Identify which cell holds the provided text, then report its [X, Y] central coordinate. 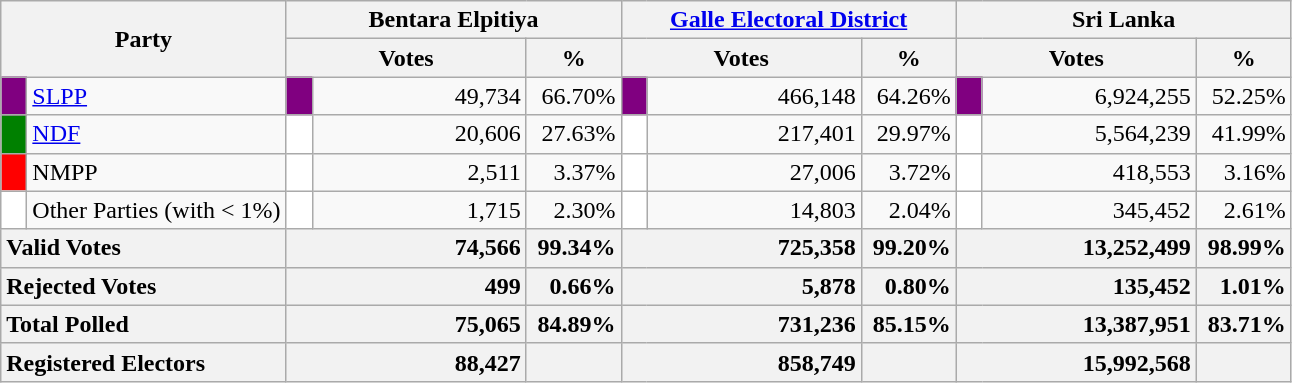
83.71% [1244, 324]
1.01% [1244, 286]
98.99% [1244, 248]
731,236 [741, 324]
88,427 [406, 362]
Sri Lanka [1124, 20]
27,006 [754, 172]
725,358 [741, 248]
858,749 [741, 362]
Galle Electoral District [788, 20]
5,564,239 [1089, 134]
74,566 [406, 248]
466,148 [754, 96]
1,715 [419, 210]
Other Parties (with < 1%) [156, 210]
3.37% [574, 172]
2.30% [574, 210]
66.70% [574, 96]
99.20% [908, 248]
2,511 [419, 172]
13,252,499 [1076, 248]
499 [406, 286]
84.89% [574, 324]
3.72% [908, 172]
NMPP [156, 172]
29.97% [908, 134]
99.34% [574, 248]
27.63% [574, 134]
0.66% [574, 286]
Total Polled [144, 324]
Valid Votes [144, 248]
217,401 [754, 134]
NDF [156, 134]
Registered Electors [144, 362]
345,452 [1089, 210]
85.15% [908, 324]
52.25% [1244, 96]
5,878 [741, 286]
Rejected Votes [144, 286]
15,992,568 [1076, 362]
2.04% [908, 210]
SLPP [156, 96]
75,065 [406, 324]
41.99% [1244, 134]
20,606 [419, 134]
14,803 [754, 210]
49,734 [419, 96]
6,924,255 [1089, 96]
2.61% [1244, 210]
3.16% [1244, 172]
135,452 [1076, 286]
Party [144, 39]
13,387,951 [1076, 324]
418,553 [1089, 172]
Bentara Elpitiya [454, 20]
0.80% [908, 286]
64.26% [908, 96]
